Scan for the cell matching the given text and deliver its (X, Y) coordinate at center. 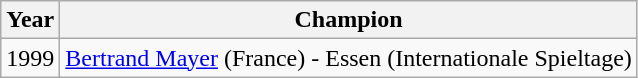
1999 (30, 58)
Bertrand Mayer (France) - Essen (Internationale Spieltage) (349, 58)
Champion (349, 20)
Year (30, 20)
